Find where the given text appears and provide that cell's center as [x, y] coordinate. 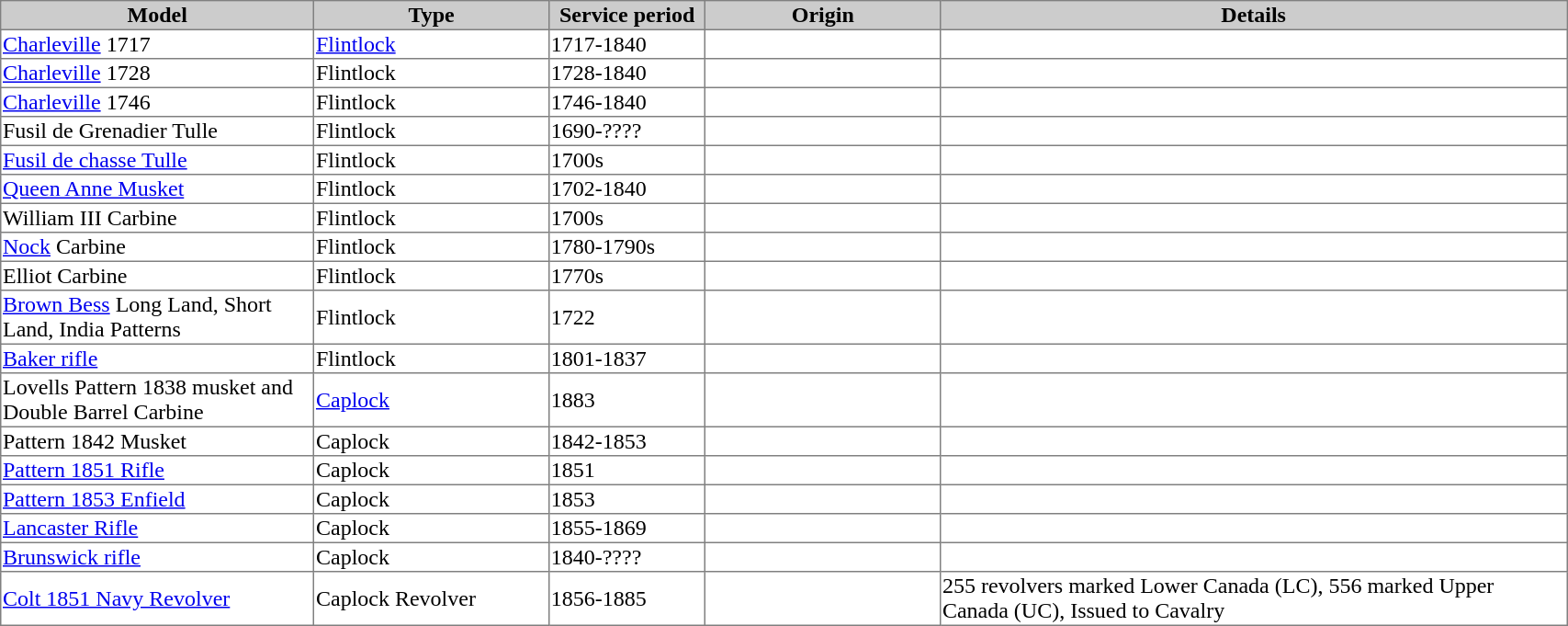
Service period [626, 16]
Fusil de chasse Tulle [158, 160]
Caplock Revolver [432, 598]
Fusil de Grenadier Tulle [158, 131]
1855-1869 [626, 529]
Brown Bess Long Land, Short Land, India Patterns [158, 317]
1690-???? [626, 131]
Origin [823, 16]
Queen Anne Musket [158, 189]
1851 [626, 471]
Brunswick rifle [158, 557]
1722 [626, 317]
Charleville 1728 [158, 74]
1856-1885 [626, 598]
1717-1840 [626, 44]
1780-1790s [626, 247]
Model [158, 16]
1728-1840 [626, 74]
1702-1840 [626, 189]
Type [432, 16]
1842-1853 [626, 441]
1746-1840 [626, 102]
Pattern 1851 Rifle [158, 471]
Lancaster Rifle [158, 529]
1840-???? [626, 557]
Pattern 1853 Enfield [158, 499]
Nock Carbine [158, 247]
William III Carbine [158, 218]
Charleville 1746 [158, 102]
1770s [626, 276]
Charleville 1717 [158, 44]
Baker rifle [158, 359]
1853 [626, 499]
1801-1837 [626, 359]
1883 [626, 400]
Lovells Pattern 1838 musket and Double Barrel Carbine [158, 400]
255 revolvers marked Lower Canada (LC), 556 marked Upper Canada (UC), Issued to Cavalry [1254, 598]
Details [1254, 16]
Colt 1851 Navy Revolver [158, 598]
Pattern 1842 Musket [158, 441]
Elliot Carbine [158, 276]
